For the text-containing cell, return its midpoint in [x, y] coordinate format. 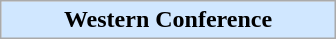
Western Conference [168, 20]
